Find where the given text appears and provide that cell's center as [X, Y] coordinate. 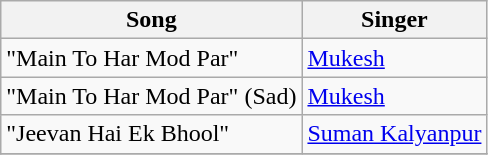
Singer [394, 20]
Song [152, 20]
"Jeevan Hai Ek Bhool" [152, 134]
Suman Kalyanpur [394, 134]
"Main To Har Mod Par" (Sad) [152, 96]
"Main To Har Mod Par" [152, 58]
